Capture the cell that displays the provided text and extract its (X, Y) central coordinate. 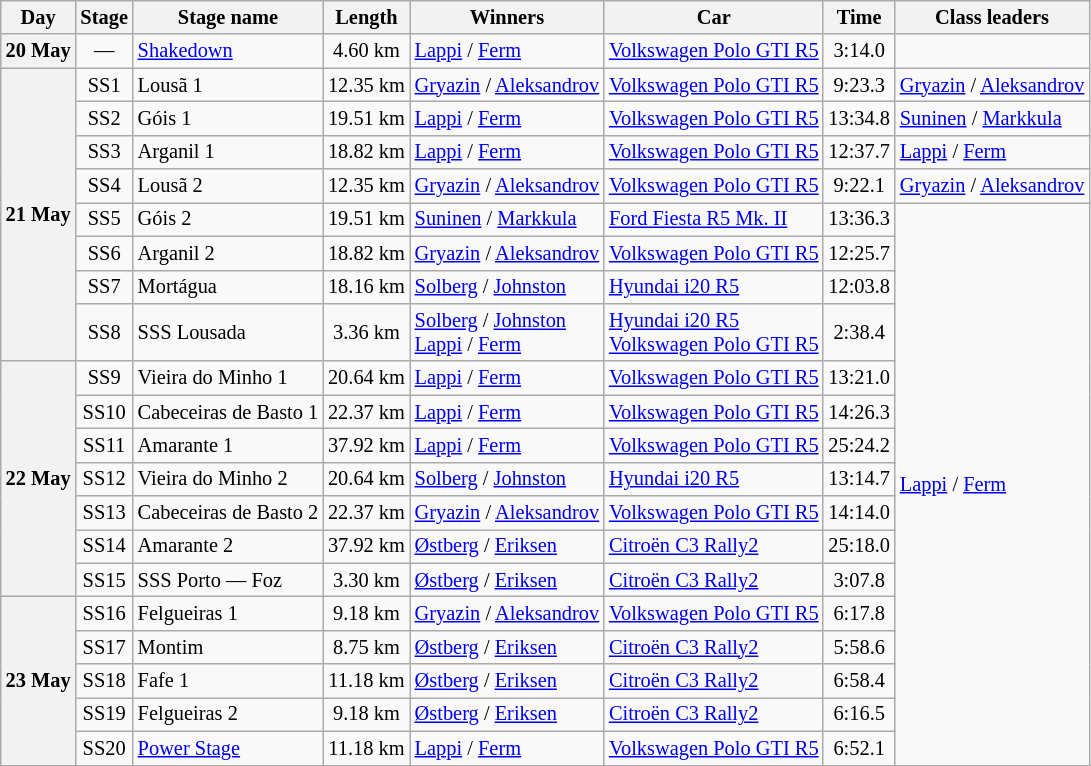
SS4 (104, 186)
Vieira do Minho 2 (228, 479)
Length (366, 17)
SS11 (104, 445)
Vieira do Minho 1 (228, 378)
25:18.0 (858, 546)
Fafe 1 (228, 681)
SS17 (104, 647)
22 May (38, 479)
9:23.3 (858, 85)
Winners (507, 17)
Arganil 1 (228, 152)
Cabeceiras de Basto 1 (228, 412)
SS5 (104, 219)
14:14.0 (858, 513)
Stage name (228, 17)
SS7 (104, 287)
Ford Fiesta R5 Mk. II (714, 219)
14:26.3 (858, 412)
13:36.3 (858, 219)
6:17.8 (858, 613)
3:07.8 (858, 580)
Day (38, 17)
Felgueiras 1 (228, 613)
3:14.0 (858, 51)
Shakedown (228, 51)
Power Stage (228, 748)
13:21.0 (858, 378)
12:37.7 (858, 152)
6:52.1 (858, 748)
2:38.4 (858, 332)
21 May (38, 214)
6:58.4 (858, 681)
SS6 (104, 253)
SS12 (104, 479)
Amarante 2 (228, 546)
25:24.2 (858, 445)
Arganil 2 (228, 253)
Stage (104, 17)
SS15 (104, 580)
18.16 km (366, 287)
3.30 km (366, 580)
Hyundai i20 R5Volkswagen Polo GTI R5 (714, 332)
Cabeceiras de Basto 2 (228, 513)
— (104, 51)
SS19 (104, 714)
Amarante 1 (228, 445)
12:03.8 (858, 287)
13:34.8 (858, 118)
Class leaders (992, 17)
20 May (38, 51)
6:16.5 (858, 714)
3.36 km (366, 332)
Time (858, 17)
8.75 km (366, 647)
SS20 (104, 748)
SS2 (104, 118)
Góis 2 (228, 219)
Lousã 2 (228, 186)
SS13 (104, 513)
SSS Lousada (228, 332)
SS3 (104, 152)
23 May (38, 680)
Car (714, 17)
SS18 (104, 681)
Solberg / JohnstonLappi / Ferm (507, 332)
9:22.1 (858, 186)
SSS Porto — Foz (228, 580)
Montim (228, 647)
SS10 (104, 412)
SS9 (104, 378)
SS16 (104, 613)
Góis 1 (228, 118)
12:25.7 (858, 253)
5:58.6 (858, 647)
SS1 (104, 85)
SS8 (104, 332)
4.60 km (366, 51)
Felgueiras 2 (228, 714)
Lousã 1 (228, 85)
Mortágua (228, 287)
SS14 (104, 546)
13:14.7 (858, 479)
